Find where the given text appears and provide that cell's center as [X, Y] coordinate. 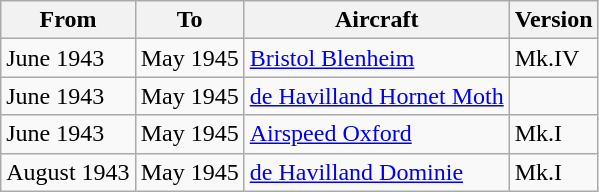
de Havilland Dominie [376, 172]
To [190, 20]
Airspeed Oxford [376, 134]
Aircraft [376, 20]
August 1943 [68, 172]
Mk.IV [554, 58]
Version [554, 20]
Bristol Blenheim [376, 58]
From [68, 20]
de Havilland Hornet Moth [376, 96]
